Extract the [x, y] coordinate from the center of the cell holding the provided text.  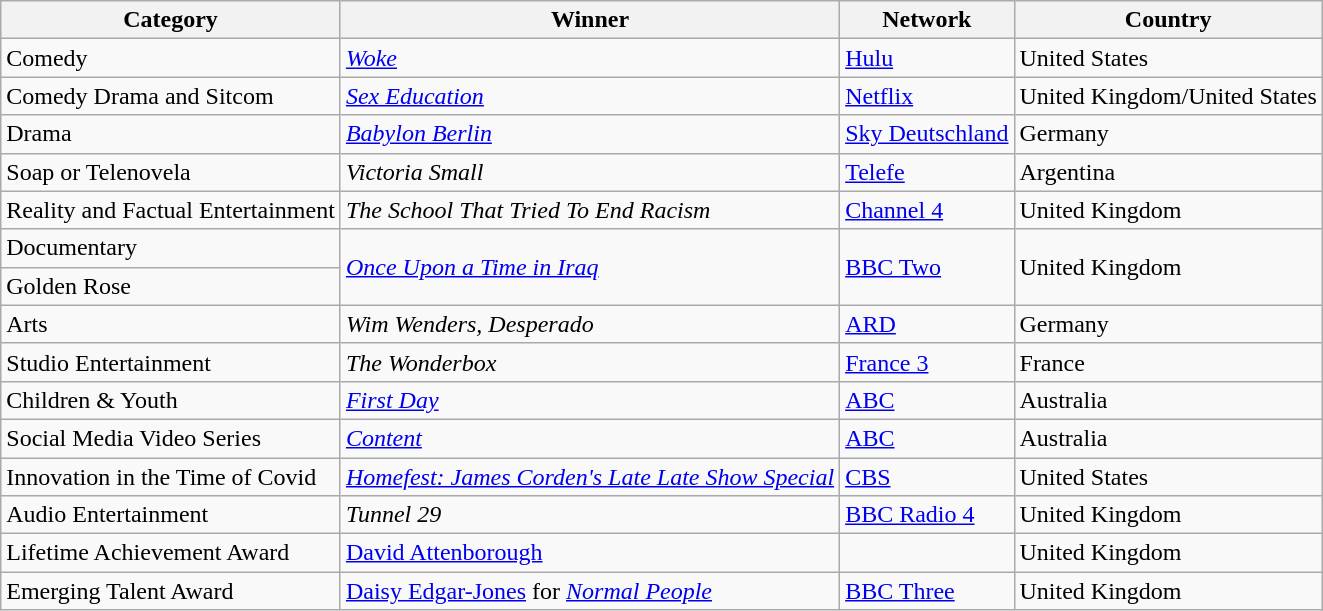
Hulu [927, 58]
Arts [171, 324]
Netflix [927, 96]
Country [1168, 20]
Studio Entertainment [171, 362]
Woke [590, 58]
Homefest: James Corden's Late Late Show Special [590, 477]
Wim Wenders, Desperado [590, 324]
The School That Tried To End Racism [590, 210]
Tunnel 29 [590, 515]
Children & Youth [171, 400]
Soap or Telenovela [171, 172]
ARD [927, 324]
Sky Deutschland [927, 134]
First Day [590, 400]
Drama [171, 134]
Network [927, 20]
Sex Education [590, 96]
Reality and Factual Entertainment [171, 210]
Golden Rose [171, 286]
Social Media Video Series [171, 438]
Audio Entertainment [171, 515]
Comedy [171, 58]
Victoria Small [590, 172]
BBC Radio 4 [927, 515]
Documentary [171, 248]
CBS [927, 477]
Lifetime Achievement Award [171, 553]
Argentina [1168, 172]
Once Upon a Time in Iraq [590, 267]
France [1168, 362]
Telefe [927, 172]
France 3 [927, 362]
Content [590, 438]
Innovation in the Time of Covid [171, 477]
Channel 4 [927, 210]
Category [171, 20]
Winner [590, 20]
Emerging Talent Award [171, 591]
Comedy Drama and Sitcom [171, 96]
Daisy Edgar-Jones for Normal People [590, 591]
Babylon Berlin [590, 134]
BBC Two [927, 267]
BBC Three [927, 591]
United Kingdom/United States [1168, 96]
The Wonderbox [590, 362]
David Attenborough [590, 553]
